Determine the [X, Y] coordinate at the center of the cell enclosing the given text.  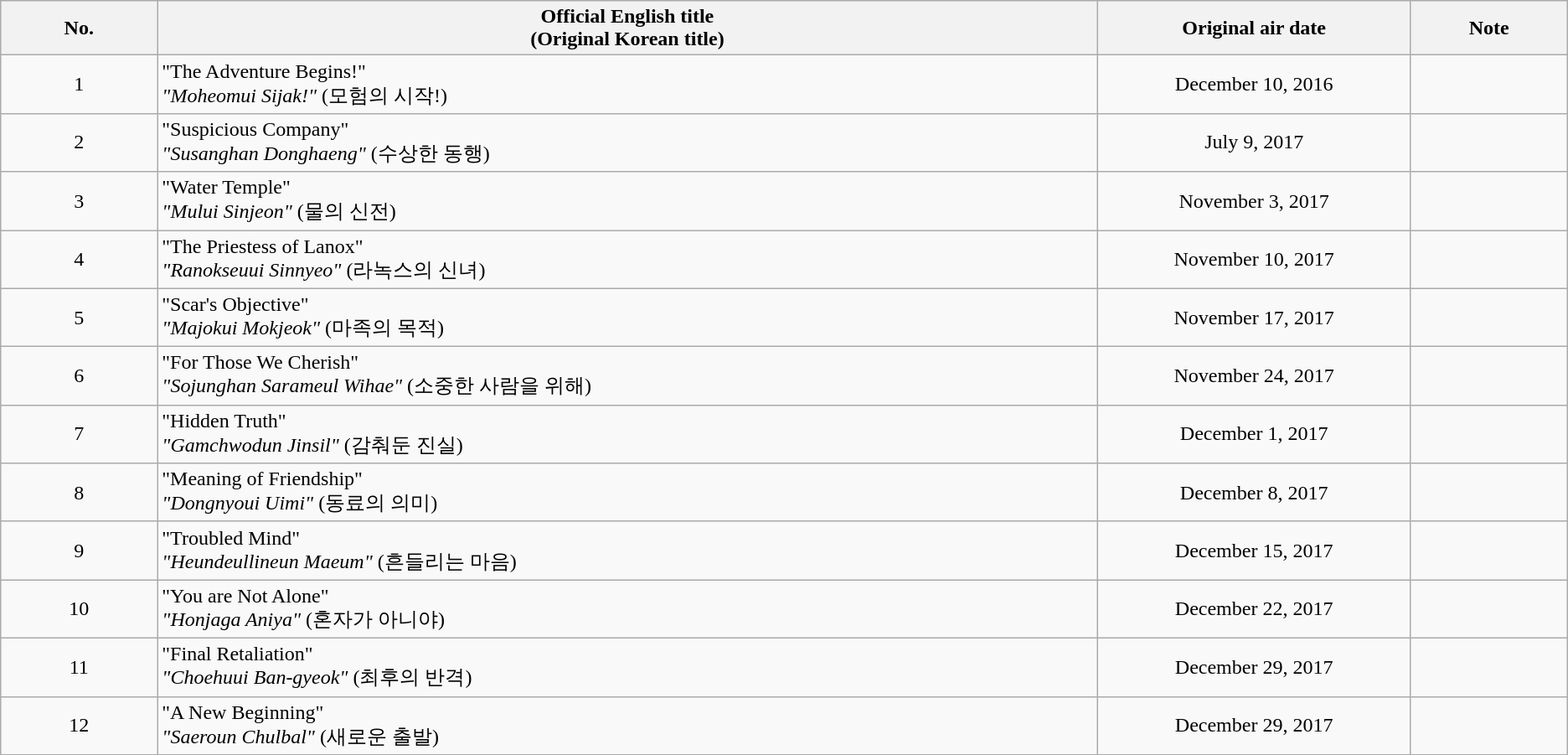
Note [1489, 28]
1 [79, 85]
"Scar's Objective""Majokui Mokjeok" (마족의 목적) [627, 318]
July 9, 2017 [1254, 142]
Official English title(Original Korean title) [627, 28]
10 [79, 609]
December 10, 2016 [1254, 85]
"For Those We Cherish""Sojunghan Sarameul Wihae" (소중한 사람을 위해) [627, 376]
"A New Beginning""Saeroun Chulbal" (새로운 출발) [627, 726]
7 [79, 434]
11 [79, 667]
2 [79, 142]
5 [79, 318]
"The Priestess of Lanox""Ranokseuui Sinnyeo" (라녹스의 신녀) [627, 259]
"Suspicious Company""Susanghan Donghaeng" (수상한 동행) [627, 142]
"The Adventure Begins!""Moheomui Sijak!" (모험의 시작!) [627, 85]
November 24, 2017 [1254, 376]
Original air date [1254, 28]
"Meaning of Friendship""Dongnyoui Uimi" (동료의 의미) [627, 493]
"Water Temple""Mului Sinjeon" (물의 신전) [627, 201]
November 10, 2017 [1254, 259]
No. [79, 28]
4 [79, 259]
12 [79, 726]
November 3, 2017 [1254, 201]
December 22, 2017 [1254, 609]
November 17, 2017 [1254, 318]
December 8, 2017 [1254, 493]
6 [79, 376]
3 [79, 201]
"Hidden Truth""Gamchwodun Jinsil" (감춰둔 진실) [627, 434]
9 [79, 551]
8 [79, 493]
December 15, 2017 [1254, 551]
"Troubled Mind""Heundeullineun Maeum" (흔들리는 마음) [627, 551]
December 1, 2017 [1254, 434]
"Final Retaliation""Choehuui Ban-gyeok" (최후의 반격) [627, 667]
"You are Not Alone""Honjaga Aniya" (혼자가 아니야) [627, 609]
